Identify which cell holds the provided text, then report its [X, Y] central coordinate. 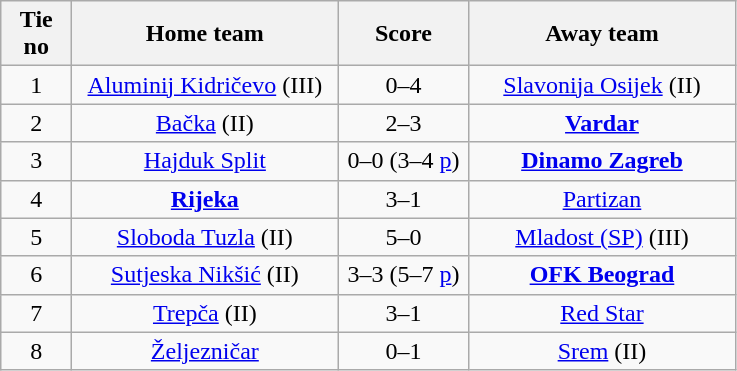
Red Star [602, 313]
Aluminij Kidričevo (III) [205, 85]
4 [36, 199]
Sloboda Tuzla (II) [205, 237]
5 [36, 237]
3 [36, 161]
5–0 [404, 237]
Rijeka [205, 199]
6 [36, 275]
Away team [602, 34]
2–3 [404, 123]
0–1 [404, 351]
8 [36, 351]
Slavonija Osijek (II) [602, 85]
OFK Beograd [602, 275]
2 [36, 123]
Partizan [602, 199]
Mladost (SP) (III) [602, 237]
Bačka (II) [205, 123]
Score [404, 34]
Tie no [36, 34]
Srem (II) [602, 351]
Trepča (II) [205, 313]
1 [36, 85]
7 [36, 313]
Hajduk Split [205, 161]
Željezničar [205, 351]
Sutjeska Nikšić (II) [205, 275]
3–3 (5–7 p) [404, 275]
0–4 [404, 85]
Home team [205, 34]
0–0 (3–4 p) [404, 161]
Vardar [602, 123]
Dinamo Zagreb [602, 161]
